Extract the (X, Y) coordinate from the center of the cell holding the provided text.  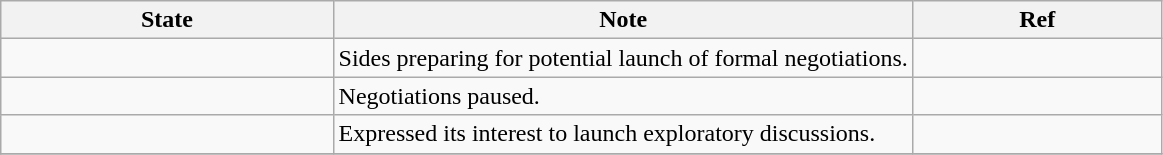
Sides preparing for potential launch of formal negotiations. (623, 58)
Note (623, 20)
Expressed its interest to launch exploratory discussions. (623, 134)
State (167, 20)
Ref (1037, 20)
Negotiations paused. (623, 96)
